Scan for the cell matching the given text and deliver its (X, Y) coordinate at center. 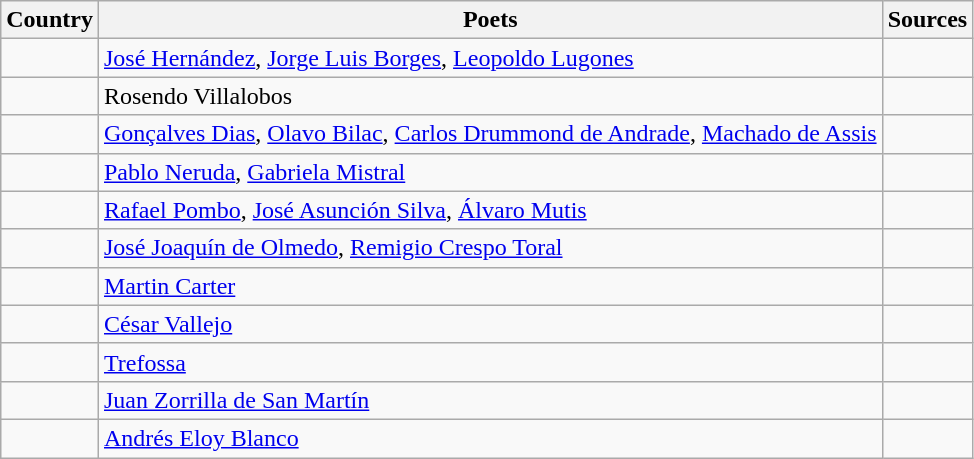
Rafael Pombo, José Asunción Silva, Álvaro Mutis (490, 210)
Trefossa (490, 362)
Pablo Neruda, Gabriela Mistral (490, 172)
José Hernández, Jorge Luis Borges, Leopoldo Lugones (490, 58)
César Vallejo (490, 324)
Country (50, 20)
Martin Carter (490, 286)
Rosendo Villalobos (490, 96)
José Joaquín de Olmedo, Remigio Crespo Toral (490, 248)
Sources (928, 20)
Andrés Eloy Blanco (490, 438)
Gonçalves Dias, Olavo Bilac, Carlos Drummond de Andrade, Machado de Assis (490, 134)
Juan Zorrilla de San Martín (490, 400)
Poets (490, 20)
